Search for the cell housing the specified text and yield its (X, Y) center coordinate. 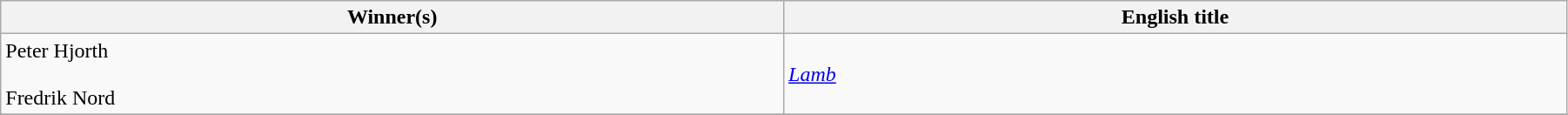
Lamb (1176, 74)
Peter Hjorth Fredrik Nord (392, 74)
English title (1176, 17)
Winner(s) (392, 17)
